Return [x, y] of the center of cell containing provided text 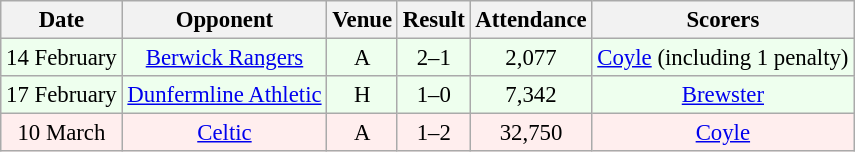
Coyle (including 1 penalty) [723, 58]
Date [62, 20]
Attendance [531, 20]
Opponent [224, 20]
32,750 [531, 133]
Brewster [723, 95]
Berwick Rangers [224, 58]
2–1 [434, 58]
1–0 [434, 95]
7,342 [531, 95]
Dunfermline Athletic [224, 95]
2,077 [531, 58]
10 March [62, 133]
H [362, 95]
1–2 [434, 133]
14 February [62, 58]
Scorers [723, 20]
Venue [362, 20]
Coyle [723, 133]
Celtic [224, 133]
17 February [62, 95]
Result [434, 20]
